Identify which cell holds the provided text, then report its (X, Y) central coordinate. 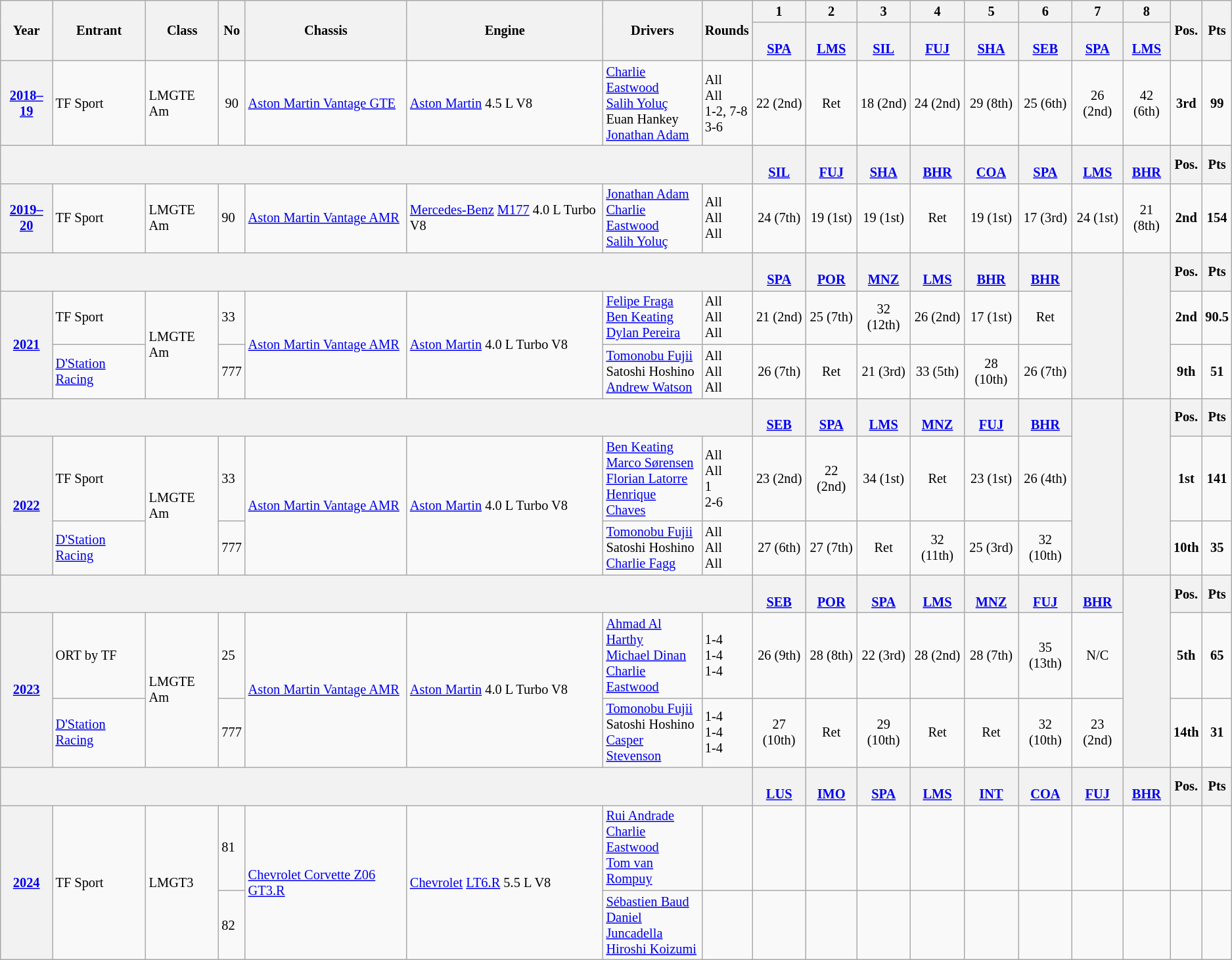
LUS (779, 787)
INT (991, 787)
1 (779, 11)
33 (5th) (938, 371)
Tomonobu Fujii Satoshi Hoshino Charlie Fagg (652, 548)
26 (4th) (1045, 478)
28 (2nd) (938, 655)
Drivers (652, 30)
29 (10th) (884, 733)
Aston Martin Vantage GTE (326, 103)
25 (232, 655)
Chassis (326, 30)
Chevrolet Corvette Z06 GT3.R (326, 882)
32 (11th) (938, 548)
No (232, 30)
2022 (26, 505)
ORT by TF (99, 655)
90.5 (1217, 317)
2 (832, 11)
82 (232, 925)
25 (7th) (832, 317)
9th (1186, 371)
AllAll1-2, 7-83-6 (727, 103)
Rounds (727, 30)
Rui Andrade Charlie Eastwood Tom van Rompuy (652, 848)
6 (1045, 11)
154 (1217, 218)
14th (1186, 733)
21 (8th) (1147, 218)
Ahmad Al Harthy Michael Dinan Charlie Eastwood (652, 655)
65 (1217, 655)
2024 (26, 882)
Jonathan Adam Charlie Eastwood Salih Yoluç (652, 218)
LMGT3 (183, 882)
Charlie Eastwood Salih Yoluç Euan Hankey Jonathan Adam (652, 103)
25 (3rd) (991, 548)
4 (938, 11)
7 (1097, 11)
5 (991, 11)
N/C (1097, 655)
IMO (832, 787)
Year (26, 30)
24 (7th) (779, 218)
51 (1217, 371)
8 (1147, 11)
10th (1186, 548)
2023 (26, 690)
2018–19 (26, 103)
Sébastien Baud Daniel Juncadella Hiroshi Koizumi (652, 925)
28 (8th) (832, 655)
Tomonobu Fujii Satoshi Hoshino Casper Stevenson (652, 733)
35 (13th) (1045, 655)
Mercedes-Benz M177 4.0 L Turbo V8 (505, 218)
2019–20 (26, 218)
17 (1st) (991, 317)
24 (1st) (1097, 218)
1st (1186, 478)
81 (232, 848)
Class (183, 30)
AllAll12-6 (727, 478)
27 (6th) (779, 548)
3rd (1186, 103)
5th (1186, 655)
99 (1217, 103)
17 (3rd) (1045, 218)
Tomonobu Fujii Satoshi Hoshino Andrew Watson (652, 371)
42 (6th) (1147, 103)
18 (2nd) (884, 103)
21 (3rd) (884, 371)
28 (7th) (991, 655)
27 (10th) (779, 733)
27 (7th) (832, 548)
Engine (505, 30)
35 (1217, 548)
28 (10th) (991, 371)
23 (1st) (991, 478)
Felipe Fraga Ben Keating Dylan Pereira (652, 317)
24 (2nd) (938, 103)
29 (8th) (991, 103)
21 (2nd) (779, 317)
2021 (26, 344)
32 (12th) (884, 317)
3 (884, 11)
25 (6th) (1045, 103)
141 (1217, 478)
Entrant (99, 30)
31 (1217, 733)
Chevrolet LT6.R 5.5 L V8 (505, 882)
Aston Martin 4.5 L V8 (505, 103)
22 (3rd) (884, 655)
26 (9th) (779, 655)
34 (1st) (884, 478)
Ben Keating Marco Sørensen Florian Latorre Henrique Chaves (652, 478)
